Capture the cell that displays the provided text and extract its (X, Y) central coordinate. 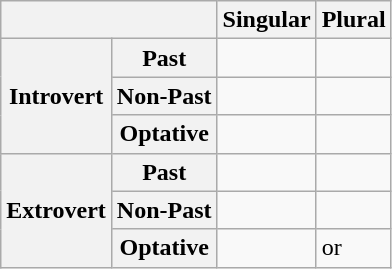
Introvert (56, 96)
Singular (266, 20)
Plural (354, 20)
or (354, 248)
Extrovert (56, 210)
